From the cell containing the given text, extract its center point as (x, y) coordinate. 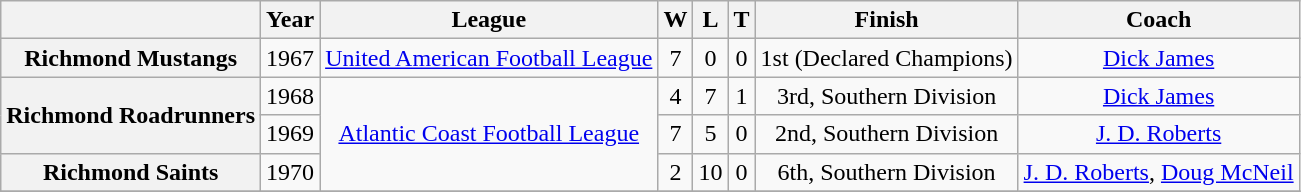
L (710, 20)
J. D. Roberts, Doug McNeil (1158, 172)
League (489, 20)
1969 (290, 134)
4 (676, 96)
Coach (1158, 20)
6th, Southern Division (886, 172)
J. D. Roberts (1158, 134)
Richmond Roadrunners (131, 115)
5 (710, 134)
3rd, Southern Division (886, 96)
Finish (886, 20)
United American Football League (489, 58)
1968 (290, 96)
Year (290, 20)
2nd, Southern Division (886, 134)
1970 (290, 172)
Richmond Mustangs (131, 58)
Richmond Saints (131, 172)
1 (742, 96)
2 (676, 172)
10 (710, 172)
1967 (290, 58)
1st (Declared Champions) (886, 58)
W (676, 20)
T (742, 20)
Atlantic Coast Football League (489, 134)
